Return [X, Y] of the center of cell containing provided text 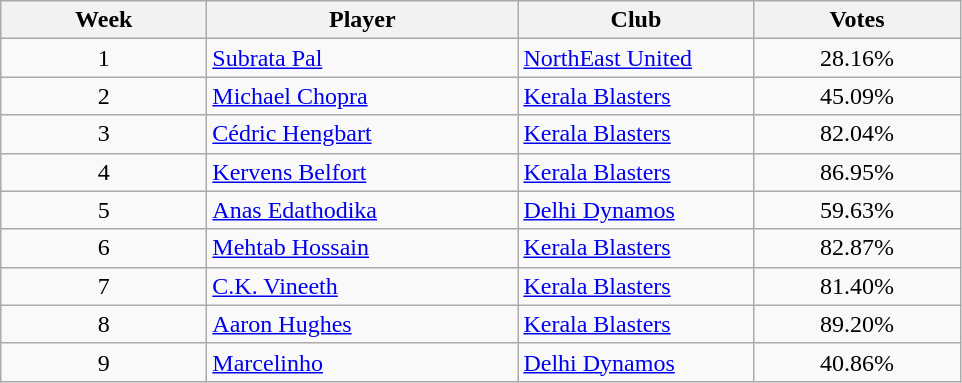
Subrata Pal [362, 58]
Club [636, 20]
Week [104, 20]
9 [104, 362]
6 [104, 248]
Anas Edathodika [362, 210]
Cédric Hengbart [362, 134]
81.40% [857, 286]
45.09% [857, 96]
Marcelinho [362, 362]
Aaron Hughes [362, 324]
5 [104, 210]
8 [104, 324]
28.16% [857, 58]
NorthEast United [636, 58]
2 [104, 96]
Kervens Belfort [362, 172]
40.86% [857, 362]
Player [362, 20]
82.87% [857, 248]
Votes [857, 20]
7 [104, 286]
1 [104, 58]
Mehtab Hossain [362, 248]
3 [104, 134]
86.95% [857, 172]
C.K. Vineeth [362, 286]
4 [104, 172]
Michael Chopra [362, 96]
89.20% [857, 324]
82.04% [857, 134]
59.63% [857, 210]
